Scan for the cell matching the given text and deliver its [x, y] coordinate at center. 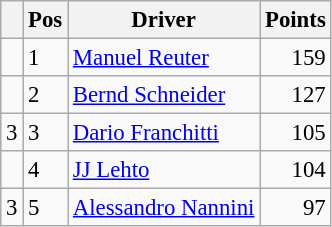
5 [46, 208]
JJ Lehto [164, 170]
Dario Franchitti [164, 133]
4 [46, 170]
104 [296, 170]
105 [296, 133]
Driver [164, 20]
2 [46, 95]
Alessandro Nannini [164, 208]
159 [296, 58]
1 [46, 58]
Pos [46, 20]
Points [296, 20]
127 [296, 95]
97 [296, 208]
Bernd Schneider [164, 95]
Manuel Reuter [164, 58]
